Return (x, y) of the center of cell containing provided text 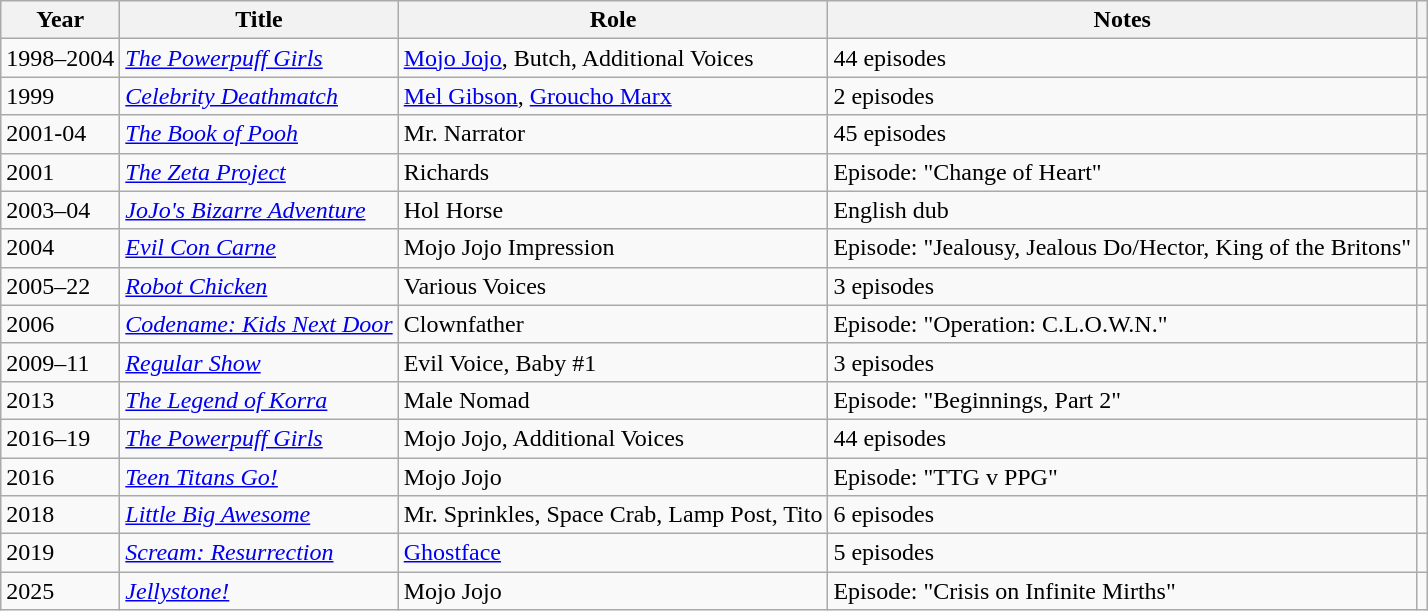
2003–04 (60, 210)
Richards (613, 172)
6 episodes (1122, 515)
English dub (1122, 210)
Little Big Awesome (259, 515)
Year (60, 20)
Episode: "Change of Heart" (1122, 172)
Male Nomad (613, 400)
1998–2004 (60, 58)
Mojo Jojo Impression (613, 248)
2006 (60, 324)
Evil Con Carne (259, 248)
Mojo Jojo, Additional Voices (613, 438)
2009–11 (60, 362)
2025 (60, 591)
2001-04 (60, 134)
Notes (1122, 20)
Evil Voice, Baby #1 (613, 362)
2016–19 (60, 438)
Episode: "Beginnings, Part 2" (1122, 400)
Mel Gibson, Groucho Marx (613, 96)
5 episodes (1122, 553)
Role (613, 20)
2019 (60, 553)
Celebrity Deathmatch (259, 96)
The Book of Pooh (259, 134)
Hol Horse (613, 210)
2013 (60, 400)
45 episodes (1122, 134)
Mr. Narrator (613, 134)
Mr. Sprinkles, Space Crab, Lamp Post, Tito (613, 515)
Ghostface (613, 553)
Various Voices (613, 286)
Jellystone! (259, 591)
Title (259, 20)
Episode: "TTG v PPG" (1122, 477)
2018 (60, 515)
2001 (60, 172)
Teen Titans Go! (259, 477)
The Zeta Project (259, 172)
Episode: "Jealousy, Jealous Do/Hector, King of the Britons" (1122, 248)
Codename: Kids Next Door (259, 324)
Regular Show (259, 362)
Episode: "Operation: C.L.O.W.N." (1122, 324)
2016 (60, 477)
Clownfather (613, 324)
2 episodes (1122, 96)
JoJo's Bizarre Adventure (259, 210)
Mojo Jojo, Butch, Additional Voices (613, 58)
1999 (60, 96)
Scream: Resurrection (259, 553)
2004 (60, 248)
The Legend of Korra (259, 400)
Robot Chicken (259, 286)
Episode: "Crisis on Infinite Mirths" (1122, 591)
2005–22 (60, 286)
